Find where the given text appears and provide that cell's center as [X, Y] coordinate. 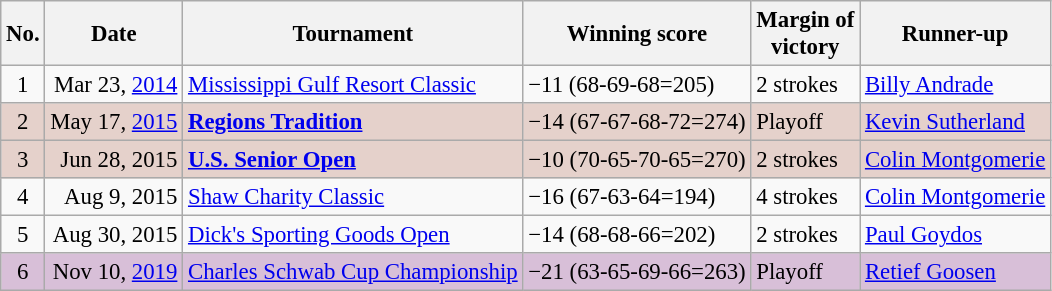
4 [23, 197]
4 strokes [806, 197]
Playoff [806, 122]
Billy Andrade [956, 85]
−14 (68-68-66=202) [637, 235]
Mississippi Gulf Resort Classic [353, 85]
Runner-up [956, 34]
Winning score [637, 34]
Date [114, 34]
U.S. Senior Open [353, 160]
2 [23, 122]
Aug 30, 2015 [114, 235]
Jun 28, 2015 [114, 160]
Shaw Charity Classic [353, 197]
1 [23, 85]
Margin ofvictory [806, 34]
Aug 9, 2015 [114, 197]
Mar 23, 2014 [114, 85]
−10 (70-65-70-65=270) [637, 160]
−14 (67-67-68-72=274) [637, 122]
−11 (68-69-68=205) [637, 85]
Dick's Sporting Goods Open [353, 235]
Paul Goydos [956, 235]
Regions Tradition [353, 122]
May 17, 2015 [114, 122]
5 [23, 235]
Kevin Sutherland [956, 122]
3 [23, 160]
Tournament [353, 34]
−16 (67-63-64=194) [637, 197]
No. [23, 34]
